Identify which cell holds the provided text, then report its (X, Y) central coordinate. 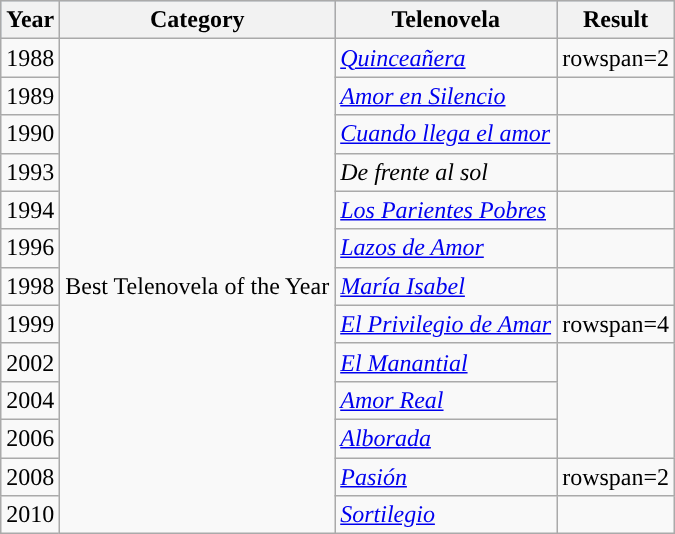
1998 (30, 286)
2004 (30, 400)
2002 (30, 362)
1996 (30, 248)
El Privilegio de Amar (446, 324)
Pasión (446, 477)
Los Parientes Pobres (446, 210)
1994 (30, 210)
Amor Real (446, 400)
1990 (30, 134)
rowspan=4 (616, 324)
2010 (30, 515)
Result (616, 20)
2008 (30, 477)
Alborada (446, 438)
Year (30, 20)
Amor en Silencio (446, 96)
1993 (30, 172)
Telenovela (446, 20)
De frente al sol (446, 172)
Lazos de Amor (446, 248)
Best Telenovela of the Year (198, 286)
El Manantial (446, 362)
Cuando llega el amor (446, 134)
1989 (30, 96)
Category (198, 20)
Sortilegio (446, 515)
María Isabel (446, 286)
Quinceañera (446, 58)
1999 (30, 324)
1988 (30, 58)
2006 (30, 438)
